Find where the given text appears and provide that cell's center as (x, y) coordinate. 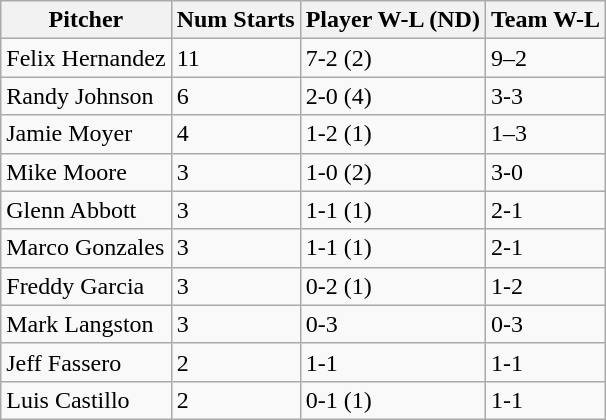
Mike Moore (86, 172)
0-1 (1) (392, 400)
Freddy Garcia (86, 286)
0-2 (1) (392, 286)
Luis Castillo (86, 400)
Pitcher (86, 20)
Jamie Moyer (86, 134)
Randy Johnson (86, 96)
3-3 (545, 96)
3-0 (545, 172)
Marco Gonzales (86, 248)
1–3 (545, 134)
4 (236, 134)
6 (236, 96)
Jeff Fassero (86, 362)
Glenn Abbott (86, 210)
Mark Langston (86, 324)
Team W-L (545, 20)
1-0 (2) (392, 172)
Num Starts (236, 20)
9–2 (545, 58)
Felix Hernandez (86, 58)
1-2 (545, 286)
1-2 (1) (392, 134)
11 (236, 58)
2-0 (4) (392, 96)
7-2 (2) (392, 58)
Player W-L (ND) (392, 20)
